Return [X, Y] of the center of cell containing provided text 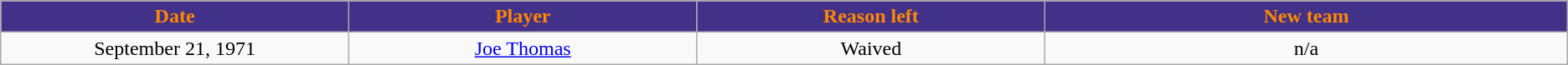
Reason left [871, 17]
September 21, 1971 [175, 48]
New team [1307, 17]
n/a [1307, 48]
Player [523, 17]
Joe Thomas [523, 48]
Date [175, 17]
Waived [871, 48]
